Extract the [X, Y] coordinate from the center of the cell holding the provided text.  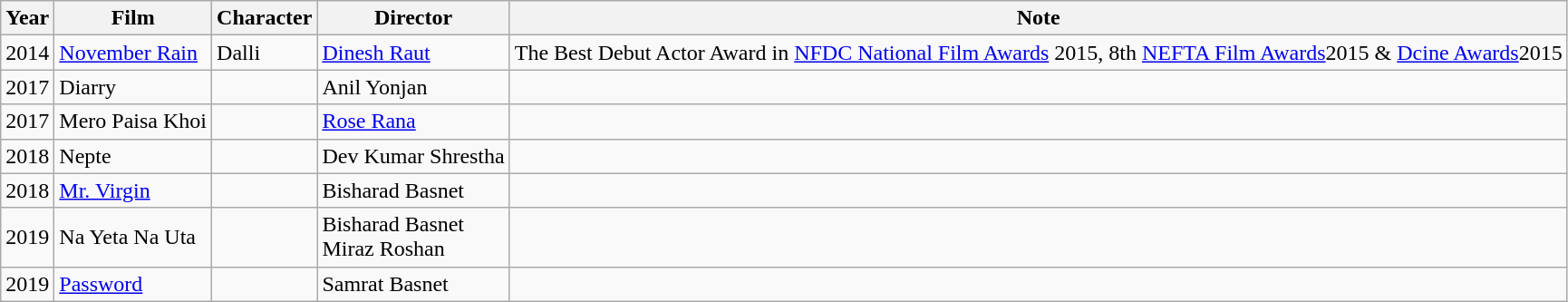
Film [133, 18]
Dinesh Raut [413, 53]
Na Yeta Na Uta [133, 238]
2014 [27, 53]
Password [133, 284]
Rose Rana [413, 122]
Mero Paisa Khoi [133, 122]
Bisharad Basnet [413, 190]
The Best Debut Actor Award in NFDC National Film Awards 2015, 8th NEFTA Film Awards2015 & Dcine Awards2015 [1039, 53]
Anil Yonjan [413, 87]
Dev Kumar Shrestha [413, 156]
Character [265, 18]
Bisharad BasnetMiraz Roshan [413, 238]
Nepte [133, 156]
Samrat Basnet [413, 284]
November Rain [133, 53]
Dalli [265, 53]
Director [413, 18]
Mr. Virgin [133, 190]
Diarry [133, 87]
Note [1039, 18]
Year [27, 18]
